Detect which cell encompasses the target text, then output its [X, Y] center coordinate. 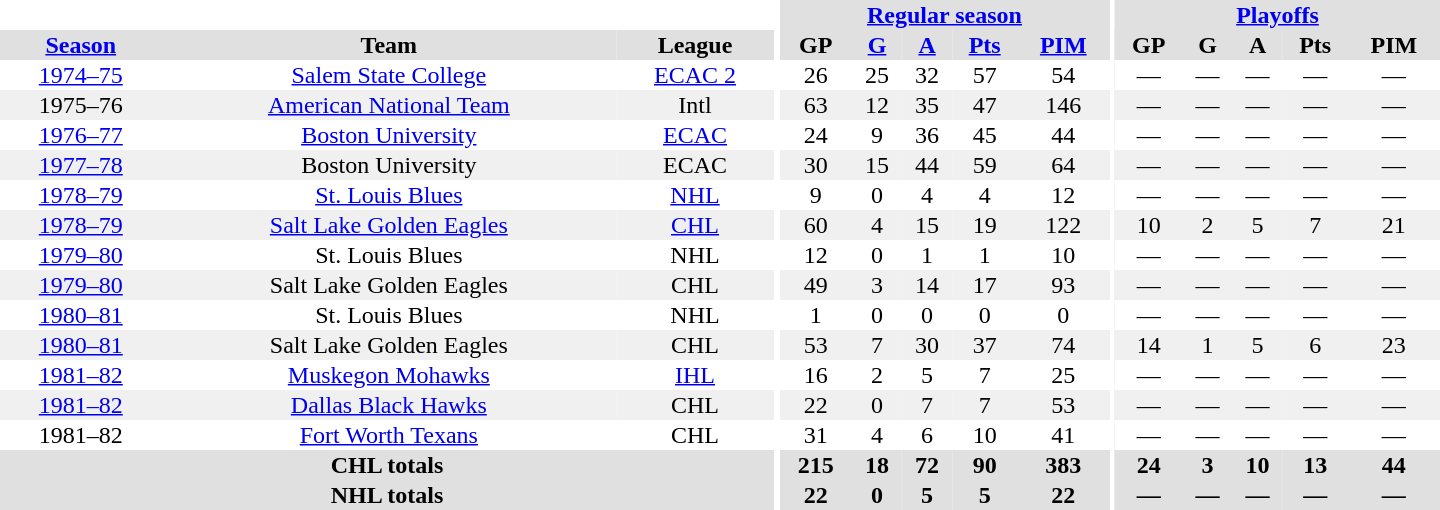
16 [816, 375]
NHL totals [387, 495]
41 [1063, 435]
383 [1063, 465]
36 [927, 135]
64 [1063, 165]
26 [816, 75]
American National Team [390, 105]
215 [816, 465]
35 [927, 105]
1975–76 [81, 105]
23 [1394, 345]
1977–78 [81, 165]
45 [984, 135]
60 [816, 225]
72 [927, 465]
49 [816, 285]
Dallas Black Hawks [390, 405]
ECAC 2 [695, 75]
32 [927, 75]
1974–75 [81, 75]
63 [816, 105]
17 [984, 285]
37 [984, 345]
59 [984, 165]
League [695, 45]
93 [1063, 285]
47 [984, 105]
74 [1063, 345]
21 [1394, 225]
90 [984, 465]
1976–77 [81, 135]
Salem State College [390, 75]
Team [390, 45]
31 [816, 435]
122 [1063, 225]
13 [1316, 465]
IHL [695, 375]
18 [877, 465]
CHL totals [387, 465]
19 [984, 225]
Fort Worth Texans [390, 435]
Playoffs [1278, 15]
54 [1063, 75]
146 [1063, 105]
Regular season [945, 15]
Season [81, 45]
Muskegon Mohawks [390, 375]
57 [984, 75]
Intl [695, 105]
